Determine the [X, Y] coordinate at the center of the cell enclosing the given text.  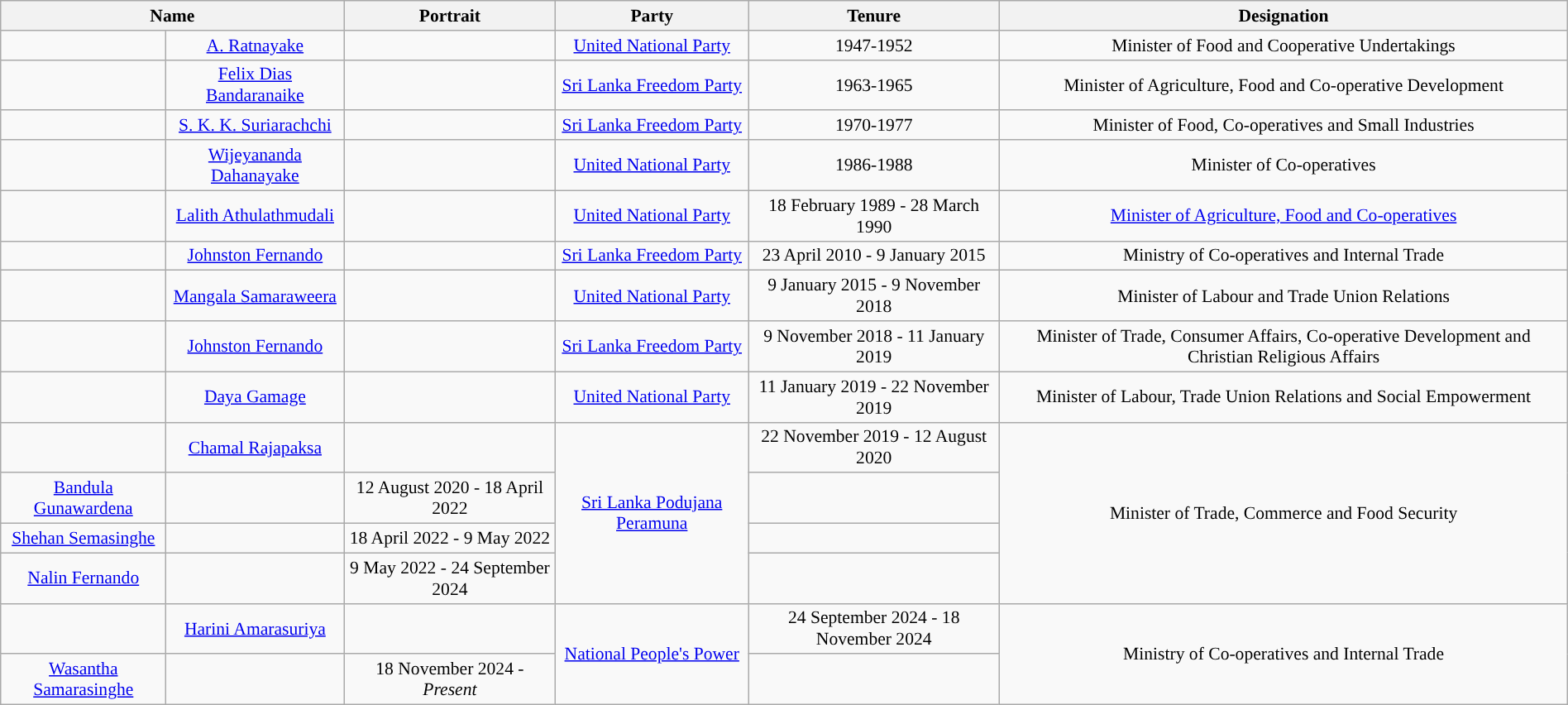
1970-1977 [874, 126]
Sri Lanka Podujana Peramuna [652, 513]
Party [652, 16]
Wasantha Samarasinghe [84, 680]
9 May 2022 - 24 September 2024 [450, 578]
9 November 2018 - 11 January 2019 [874, 346]
1986-1988 [874, 165]
Designation [1284, 16]
Minister of Food, Co-operatives and Small Industries [1284, 126]
Wijeyananda Dahanayake [255, 165]
18 February 1989 - 28 March 1990 [874, 215]
1963-1965 [874, 84]
Shehan Semasinghe [84, 539]
22 November 2019 - 12 August 2020 [874, 447]
Nalin Fernando [84, 578]
12 August 2020 - 18 April 2022 [450, 498]
Portrait [450, 16]
11 January 2019 - 22 November 2019 [874, 397]
24 September 2024 - 18 November 2024 [874, 629]
18 April 2022 - 9 May 2022 [450, 539]
A. Ratnayake [255, 46]
Bandula Gunawardena [84, 498]
Daya Gamage [255, 397]
Tenure [874, 16]
Minister of Agriculture, Food and Co-operatives [1284, 215]
Minister of Trade, Commerce and Food Security [1284, 513]
Chamal Rajapaksa [255, 447]
9 January 2015 - 9 November 2018 [874, 296]
Minister of Trade, Consumer Affairs, Co-operative Development and Christian Religious Affairs [1284, 346]
Name [172, 16]
Minister of Labour and Trade Union Relations [1284, 296]
Felix Dias Bandaranaike [255, 84]
National People's Power [652, 654]
23 April 2010 - 9 January 2015 [874, 256]
Minister of Co-operatives [1284, 165]
Harini Amarasuriya [255, 629]
Minister of Food and Cooperative Undertakings [1284, 46]
Mangala Samaraweera [255, 296]
S. K. K. Suriarachchi [255, 126]
Minister of Agriculture, Food and Co-operative Development [1284, 84]
Lalith Athulathmudali [255, 215]
Minister of Labour, Trade Union Relations and Social Empowerment [1284, 397]
18 November 2024 - Present [450, 680]
1947-1952 [874, 46]
